Detect which cell encompasses the target text, then output its [x, y] center coordinate. 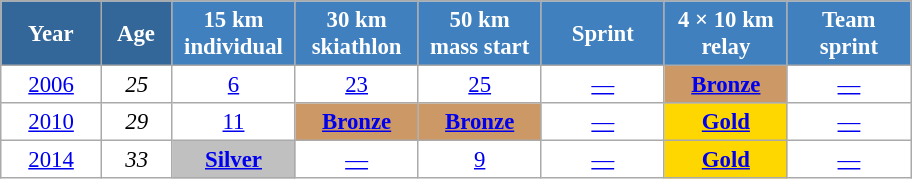
15 km individual [234, 34]
Year [52, 34]
9 [480, 160]
2006 [52, 85]
Age [136, 34]
23 [356, 85]
6 [234, 85]
Team sprint [848, 34]
30 km skiathlon [356, 34]
33 [136, 160]
Sprint [602, 34]
2010 [52, 122]
50 km mass start [480, 34]
29 [136, 122]
11 [234, 122]
2014 [52, 160]
4 × 10 km relay [726, 34]
Silver [234, 160]
